Locate the cell with the specified text and output its [x, y] center coordinate. 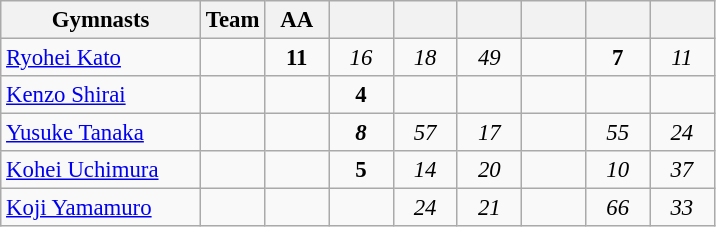
7 [618, 58]
57 [425, 133]
Kenzo Shirai [101, 95]
14 [425, 170]
66 [618, 208]
Team [232, 20]
Kohei Uchimura [101, 170]
10 [618, 170]
Gymnasts [101, 20]
21 [489, 208]
4 [361, 95]
20 [489, 170]
37 [682, 170]
49 [489, 58]
5 [361, 170]
Yusuke Tanaka [101, 133]
16 [361, 58]
17 [489, 133]
Koji Yamamuro [101, 208]
AA [297, 20]
55 [618, 133]
18 [425, 58]
Ryohei Kato [101, 58]
8 [361, 133]
33 [682, 208]
